Find where the given text appears and provide that cell's center as (x, y) coordinate. 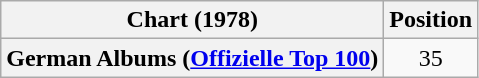
35 (431, 58)
German Albums (Offizielle Top 100) (192, 58)
Chart (1978) (192, 20)
Position (431, 20)
